Return the [x, y] coordinate for the center point of the cell that contains the specified text.  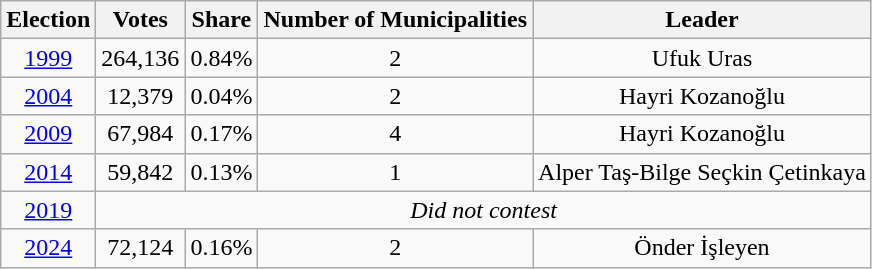
59,842 [140, 172]
0.84% [222, 58]
Number of Municipalities [396, 20]
2024 [48, 248]
1999 [48, 58]
72,124 [140, 248]
2014 [48, 172]
Leader [702, 20]
0.16% [222, 248]
264,136 [140, 58]
Alper Taş-Bilge Seçkin Çetinkaya [702, 172]
0.04% [222, 96]
67,984 [140, 134]
12,379 [140, 96]
1 [396, 172]
2009 [48, 134]
Did not contest [484, 210]
Votes [140, 20]
Ufuk Uras [702, 58]
2019 [48, 210]
0.17% [222, 134]
0.13% [222, 172]
2004 [48, 96]
4 [396, 134]
Election [48, 20]
Share [222, 20]
Önder İşleyen [702, 248]
